Determine the (x, y) coordinate at the center of the cell enclosing the given text.  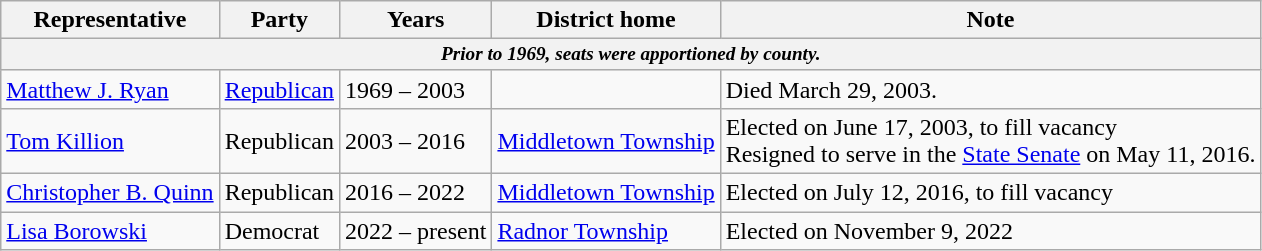
Elected on June 17, 2003, to fill vacancyResigned to serve in the State Senate on May 11, 2016. (990, 142)
Party (279, 20)
Democrat (279, 231)
Prior to 1969, seats were apportioned by county. (631, 55)
Radnor Township (606, 231)
2003 – 2016 (416, 142)
Tom Killion (110, 142)
2016 – 2022 (416, 193)
Note (990, 20)
Christopher B. Quinn (110, 193)
Years (416, 20)
District home (606, 20)
Elected on November 9, 2022 (990, 231)
2022 – present (416, 231)
Died March 29, 2003. (990, 89)
1969 – 2003 (416, 89)
Lisa Borowski (110, 231)
Elected on July 12, 2016, to fill vacancy (990, 193)
Representative (110, 20)
Matthew J. Ryan (110, 89)
